Identify which cell holds the provided text, then report its (X, Y) central coordinate. 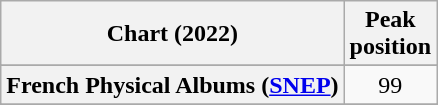
Chart (2022) (172, 34)
99 (390, 85)
French Physical Albums (SNEP) (172, 85)
Peakposition (390, 34)
